Locate the cell with the specified text and output its [X, Y] center coordinate. 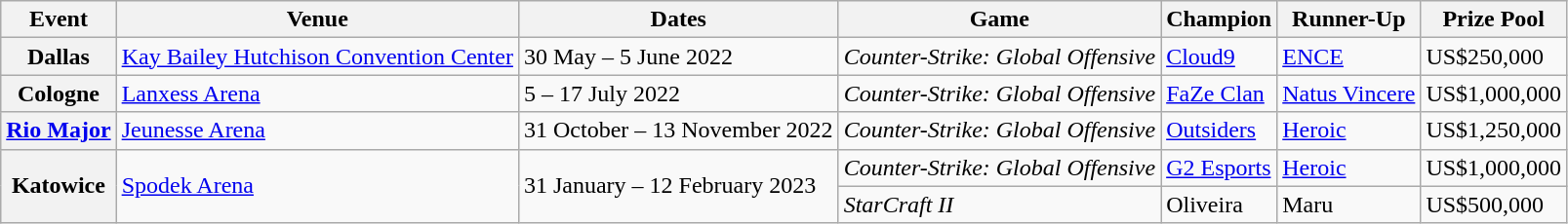
Lanxess Arena [317, 93]
5 – 17 July 2022 [678, 93]
Game [999, 19]
Oliveira [1220, 205]
31 October – 13 November 2022 [678, 131]
Cologne [59, 93]
US$500,000 [1494, 205]
30 May – 5 June 2022 [678, 56]
Outsiders [1220, 131]
Dates [678, 19]
31 January – 12 February 2023 [678, 186]
Jeunesse Arena [317, 131]
G2 Esports [1220, 168]
Rio Major [59, 131]
Katowice [59, 186]
ENCE [1348, 56]
US$250,000 [1494, 56]
Runner-Up [1348, 19]
Natus Vincere [1348, 93]
Venue [317, 19]
Cloud9 [1220, 56]
Champion [1220, 19]
Event [59, 19]
Prize Pool [1494, 19]
Maru [1348, 205]
Spodek Arena [317, 186]
Dallas [59, 56]
StarCraft II [999, 205]
Kay Bailey Hutchison Convention Center [317, 56]
FaZe Clan [1220, 93]
US$1,250,000 [1494, 131]
